Capture the cell that displays the provided text and extract its (x, y) central coordinate. 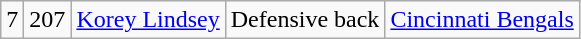
7 (12, 20)
Korey Lindsey (148, 20)
207 (48, 20)
Defensive back (305, 20)
Cincinnati Bengals (482, 20)
